Detect which cell encompasses the target text, then output its (x, y) center coordinate. 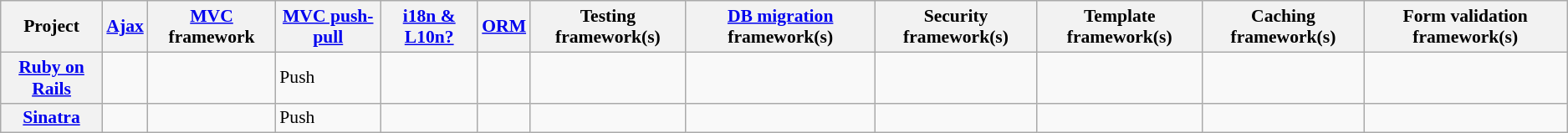
Sinatra (52, 118)
Project (52, 27)
Ruby on Rails (52, 77)
DB migration framework(s) (781, 27)
Caching framework(s) (1283, 27)
Testing framework(s) (608, 27)
Template framework(s) (1119, 27)
Security framework(s) (957, 27)
Form validation framework(s) (1465, 27)
i18n & L10n? (429, 27)
MVC framework (212, 27)
ORM (503, 27)
Ajax (125, 27)
MVC push-pull (328, 27)
